Return the [x, y] coordinate for the center point of the cell that contains the specified text.  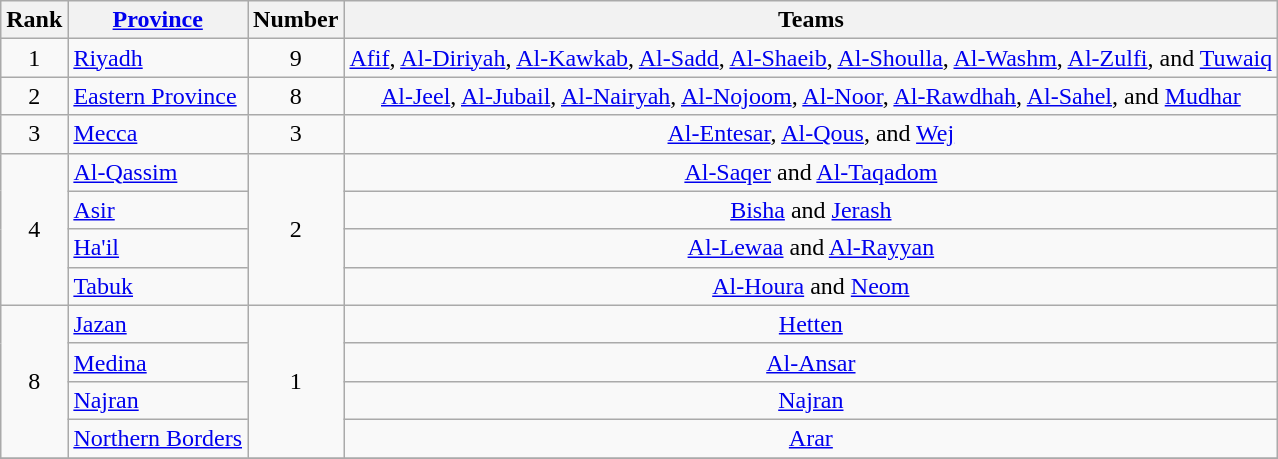
Teams [811, 20]
9 [296, 58]
Number [296, 20]
Ha'il [158, 248]
Al-Saqer and Al-Taqadom [811, 172]
Al-Houra and Neom [811, 286]
Bisha and Jerash [811, 210]
Hetten [811, 324]
Province [158, 20]
Arar [811, 438]
Riyadh [158, 58]
Mecca [158, 134]
Rank [34, 20]
Afif, Al-Diriyah, Al-Kawkab, Al-Sadd, Al-Shaeib, Al-Shoulla, Al-Washm, Al-Zulfi, and Tuwaiq [811, 58]
Eastern Province [158, 96]
Tabuk [158, 286]
Al-Ansar [811, 362]
Al-Lewaa and Al-Rayyan [811, 248]
Al-Qassim [158, 172]
Al-Entesar, Al-Qous, and Wej [811, 134]
Asir [158, 210]
Medina [158, 362]
Al-Jeel, Al-Jubail, Al-Nairyah, Al-Nojoom, Al-Noor, Al-Rawdhah, Al-Sahel, and Mudhar [811, 96]
4 [34, 229]
Jazan [158, 324]
Northern Borders [158, 438]
